Detect which cell encompasses the target text, then output its (x, y) center coordinate. 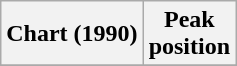
Chart (1990) (72, 34)
Peak position (189, 34)
